Search for the cell housing the specified text and yield its (x, y) center coordinate. 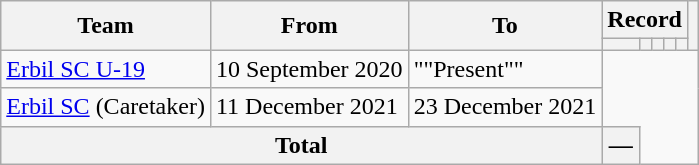
To (505, 26)
From (309, 26)
""Present"" (505, 69)
11 December 2021 (309, 107)
Erbil SC U-19 (106, 69)
Erbil SC (Caretaker) (106, 107)
Record (645, 20)
10 September 2020 (309, 69)
Total (302, 145)
— (621, 145)
23 December 2021 (505, 107)
Team (106, 26)
